From the cell containing the given text, extract its center point as [X, Y] coordinate. 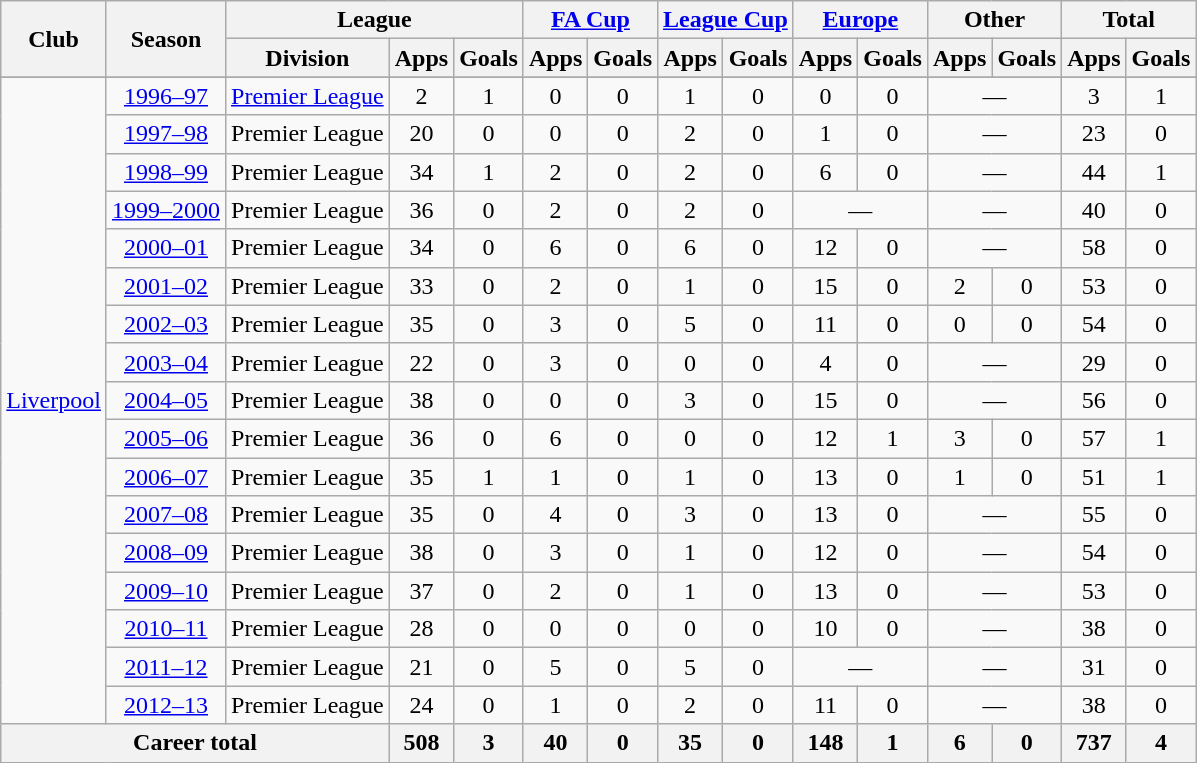
2003–04 [166, 362]
Club [54, 39]
20 [421, 134]
44 [1094, 172]
2009–10 [166, 591]
2012–13 [166, 705]
2008–09 [166, 553]
2011–12 [166, 667]
37 [421, 591]
Season [166, 39]
2005–06 [166, 438]
Liverpool [54, 400]
League Cup [726, 20]
2010–11 [166, 629]
23 [1094, 134]
51 [1094, 477]
508 [421, 743]
1996–97 [166, 96]
29 [1094, 362]
Other [994, 20]
21 [421, 667]
1998–99 [166, 172]
737 [1094, 743]
FA Cup [590, 20]
2000–01 [166, 248]
2007–08 [166, 515]
2002–03 [166, 324]
148 [825, 743]
57 [1094, 438]
1999–2000 [166, 210]
33 [421, 286]
56 [1094, 400]
1997–98 [166, 134]
28 [421, 629]
24 [421, 705]
Total [1129, 20]
58 [1094, 248]
31 [1094, 667]
League [375, 20]
Career total [195, 743]
2006–07 [166, 477]
2001–02 [166, 286]
Europe [860, 20]
22 [421, 362]
55 [1094, 515]
2004–05 [166, 400]
10 [825, 629]
Division [308, 58]
